Detect which cell encompasses the target text, then output its (x, y) center coordinate. 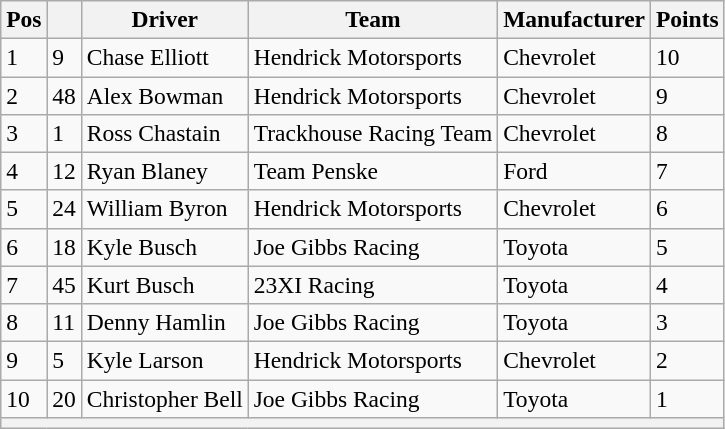
William Byron (164, 209)
Team (372, 19)
20 (64, 398)
Denny Hamlin (164, 322)
23XI Racing (372, 285)
Team Penske (372, 171)
24 (64, 209)
Kyle Larson (164, 360)
Kyle Busch (164, 247)
Kurt Busch (164, 285)
11 (64, 322)
Points (687, 19)
Trackhouse Racing Team (372, 133)
18 (64, 247)
48 (64, 95)
45 (64, 285)
Manufacturer (574, 19)
Ryan Blaney (164, 171)
Ross Chastain (164, 133)
Alex Bowman (164, 95)
Pos (24, 19)
12 (64, 171)
Chase Elliott (164, 57)
Driver (164, 19)
Christopher Bell (164, 398)
Ford (574, 171)
